Pinpoint the cell where the given text exists, returning its [x, y] midpoint coordinate. 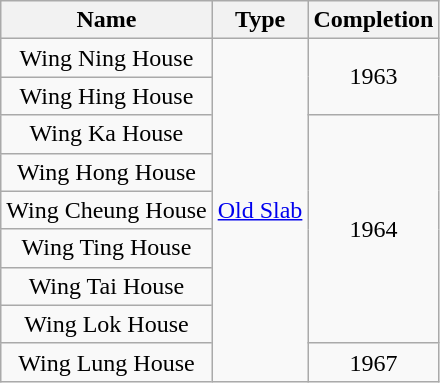
Completion [374, 20]
Name [106, 20]
Wing Lok House [106, 324]
Wing Ning House [106, 58]
Old Slab [260, 210]
1964 [374, 229]
Wing Lung House [106, 362]
Type [260, 20]
Wing Hing House [106, 96]
Wing Tai House [106, 286]
1967 [374, 362]
Wing Ka House [106, 134]
Wing Cheung House [106, 210]
1963 [374, 77]
Wing Hong House [106, 172]
Wing Ting House [106, 248]
